Detect which cell encompasses the target text, then output its [x, y] center coordinate. 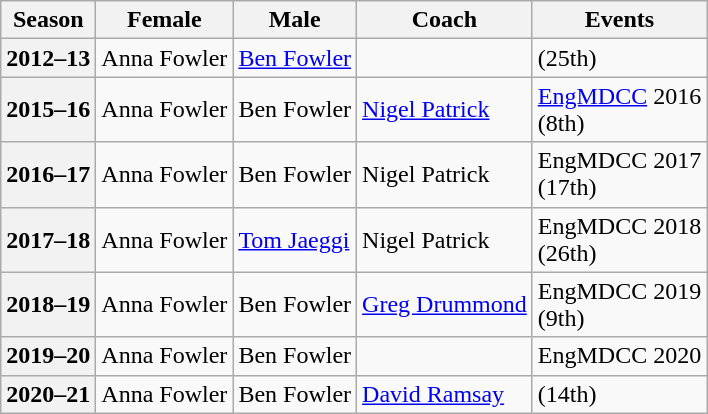
2015–16 [48, 110]
EngMDCC 2018 (26th) [619, 240]
David Ramsay [445, 394]
2018–19 [48, 304]
EngMDCC 2020 [619, 356]
2012–13 [48, 58]
2016–17 [48, 174]
Greg Drummond [445, 304]
Male [295, 20]
EngMDCC 2019 (9th) [619, 304]
(14th) [619, 394]
EngMDCC 2016 (8th) [619, 110]
2017–18 [48, 240]
EngMDCC 2017 (17th) [619, 174]
2020–21 [48, 394]
Events [619, 20]
Season [48, 20]
2019–20 [48, 356]
(25th) [619, 58]
Coach [445, 20]
Tom Jaeggi [295, 240]
Female [164, 20]
